Detect which cell encompasses the target text, then output its (x, y) center coordinate. 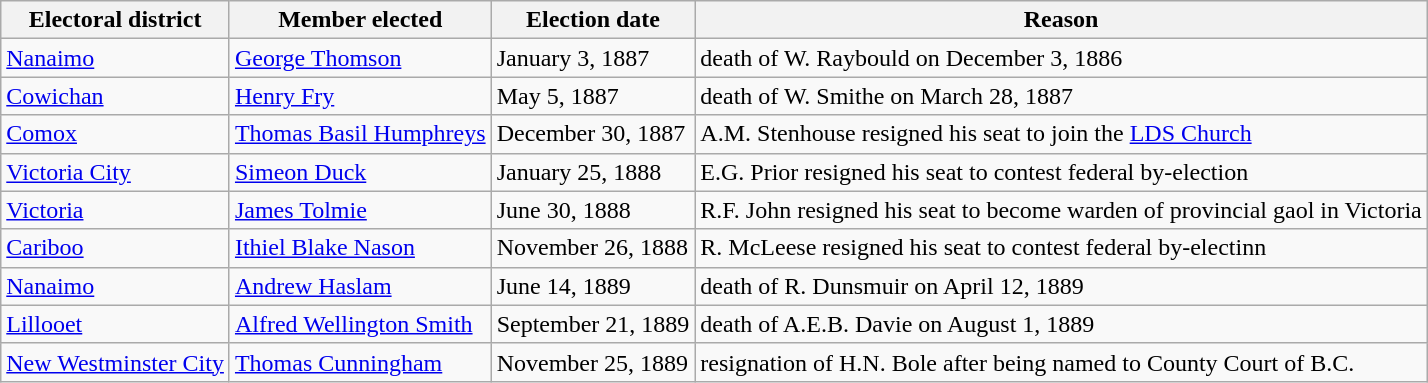
Cowichan (116, 96)
Victoria (116, 210)
death of W. Smithe on March 28, 1887 (1061, 96)
death of A.E.B. Davie on August 1, 1889 (1061, 324)
R.F. John resigned his seat to become warden of provincial gaol in Victoria (1061, 210)
Cariboo (116, 248)
death of W. Raybould on December 3, 1886 (1061, 58)
Henry Fry (360, 96)
E.G. Prior resigned his seat to contest federal by-election (1061, 172)
New Westminster City (116, 362)
Victoria City (116, 172)
Thomas Basil Humphreys (360, 134)
George Thomson (360, 58)
R. McLeese resigned his seat to contest federal by-electinn (1061, 248)
Ithiel Blake Nason (360, 248)
Andrew Haslam (360, 286)
December 30, 1887 (593, 134)
Election date (593, 20)
James Tolmie (360, 210)
Alfred Wellington Smith (360, 324)
A.M. Stenhouse resigned his seat to join the LDS Church (1061, 134)
June 14, 1889 (593, 286)
resignation of H.N. Bole after being named to County Court of B.C. (1061, 362)
Electoral district (116, 20)
September 21, 1889 (593, 324)
November 25, 1889 (593, 362)
Comox (116, 134)
death of R. Dunsmuir on April 12, 1889 (1061, 286)
Simeon Duck (360, 172)
June 30, 1888 (593, 210)
January 3, 1887 (593, 58)
May 5, 1887 (593, 96)
Reason (1061, 20)
November 26, 1888 (593, 248)
Thomas Cunningham (360, 362)
January 25, 1888 (593, 172)
Member elected (360, 20)
Lillooet (116, 324)
